Pinpoint the cell where the given text exists, returning its [X, Y] midpoint coordinate. 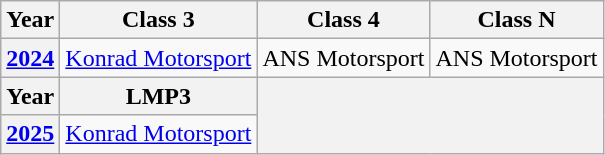
2025 [30, 134]
2024 [30, 58]
Class 3 [158, 20]
LMP3 [158, 96]
Class N [516, 20]
Class 4 [344, 20]
